Provide the (x, y) coordinate of the cell's center where the given text is located.  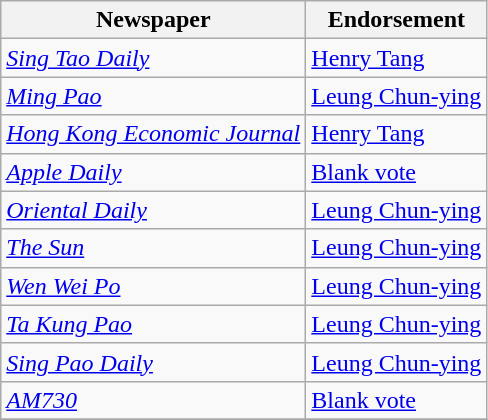
The Sun (154, 248)
Ming Pao (154, 96)
Hong Kong Economic Journal (154, 134)
AM730 (154, 400)
Newspaper (154, 20)
Apple Daily (154, 172)
Endorsement (396, 20)
Oriental Daily (154, 210)
Sing Pao Daily (154, 362)
Wen Wei Po (154, 286)
Ta Kung Pao (154, 324)
Sing Tao Daily (154, 58)
